Search for the cell housing the specified text and yield its (X, Y) center coordinate. 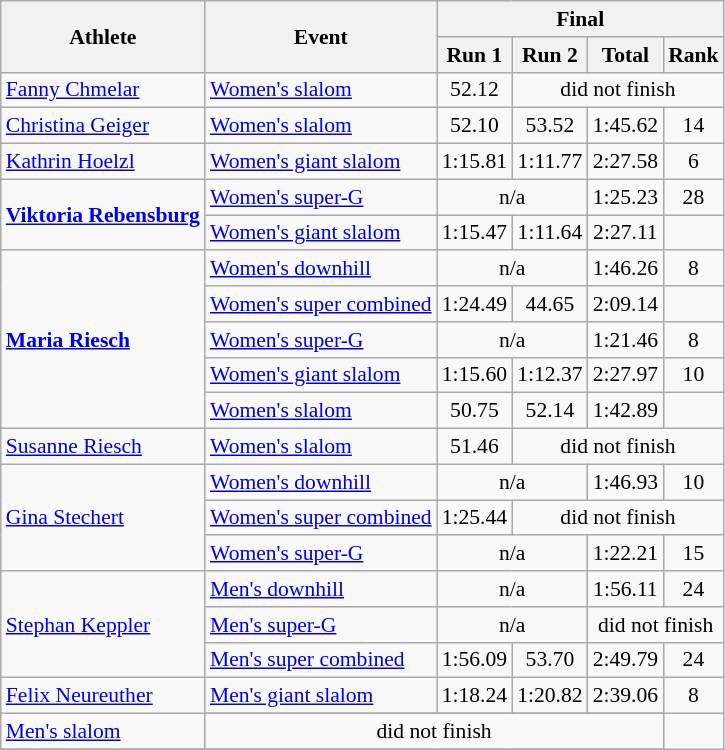
52.10 (474, 126)
Run 2 (550, 55)
1:18.24 (474, 696)
53.70 (550, 660)
44.65 (550, 304)
2:49.79 (626, 660)
2:27.11 (626, 233)
Event (321, 36)
52.14 (550, 411)
1:12.37 (550, 375)
15 (694, 554)
1:22.21 (626, 554)
50.75 (474, 411)
Stephan Keppler (103, 624)
Athlete (103, 36)
Gina Stechert (103, 518)
2:27.97 (626, 375)
Total (626, 55)
Kathrin Hoelzl (103, 162)
1:46.26 (626, 269)
1:45.62 (626, 126)
Men's downhill (321, 589)
1:15.81 (474, 162)
28 (694, 197)
Run 1 (474, 55)
Men's slalom (103, 732)
Viktoria Rebensburg (103, 214)
2:39.06 (626, 696)
Men's super-G (321, 625)
53.52 (550, 126)
1:21.46 (626, 340)
1:15.60 (474, 375)
1:46.93 (626, 482)
1:56.11 (626, 589)
2:27.58 (626, 162)
14 (694, 126)
1:25.44 (474, 518)
1:15.47 (474, 233)
6 (694, 162)
1:11.64 (550, 233)
Final (580, 19)
Men's super combined (321, 660)
Felix Neureuther (103, 696)
1:42.89 (626, 411)
52.12 (474, 90)
Fanny Chmelar (103, 90)
2:09.14 (626, 304)
1:11.77 (550, 162)
1:24.49 (474, 304)
Men's giant slalom (321, 696)
Christina Geiger (103, 126)
Susanne Riesch (103, 447)
1:56.09 (474, 660)
51.46 (474, 447)
Rank (694, 55)
Maria Riesch (103, 340)
1:20.82 (550, 696)
1:25.23 (626, 197)
